Capture the cell that displays the provided text and extract its (x, y) central coordinate. 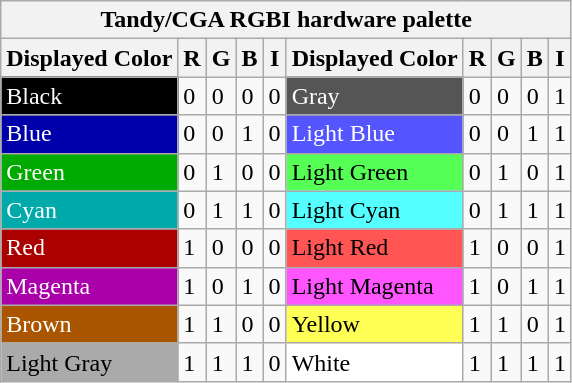
Light Blue (374, 134)
Light Green (374, 172)
White (374, 362)
Magenta (90, 286)
Red (90, 248)
Cyan (90, 210)
Black (90, 96)
Light Cyan (374, 210)
Tandy/CGA RGBI hardware palette (286, 20)
Gray (374, 96)
Light Gray (90, 362)
Light Red (374, 248)
Yellow (374, 324)
Brown (90, 324)
Light Magenta (374, 286)
Blue (90, 134)
Green (90, 172)
